Find where the given text appears and provide that cell's center as (x, y) coordinate. 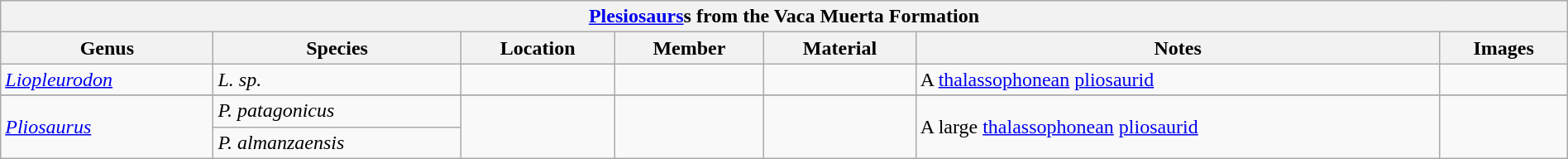
Notes (1178, 48)
Material (840, 48)
Location (538, 48)
Plesiosaurss from the Vaca Muerta Formation (784, 17)
Species (337, 48)
P. almanzaensis (337, 142)
L. sp. (337, 79)
Images (1503, 48)
A thalassophonean pliosaurid (1178, 79)
Pliosaurus (108, 127)
Liopleurodon (108, 79)
A large thalassophonean pliosaurid (1178, 127)
Member (690, 48)
Genus (108, 48)
P. patagonicus (337, 111)
